Capture the cell that displays the provided text and extract its (X, Y) central coordinate. 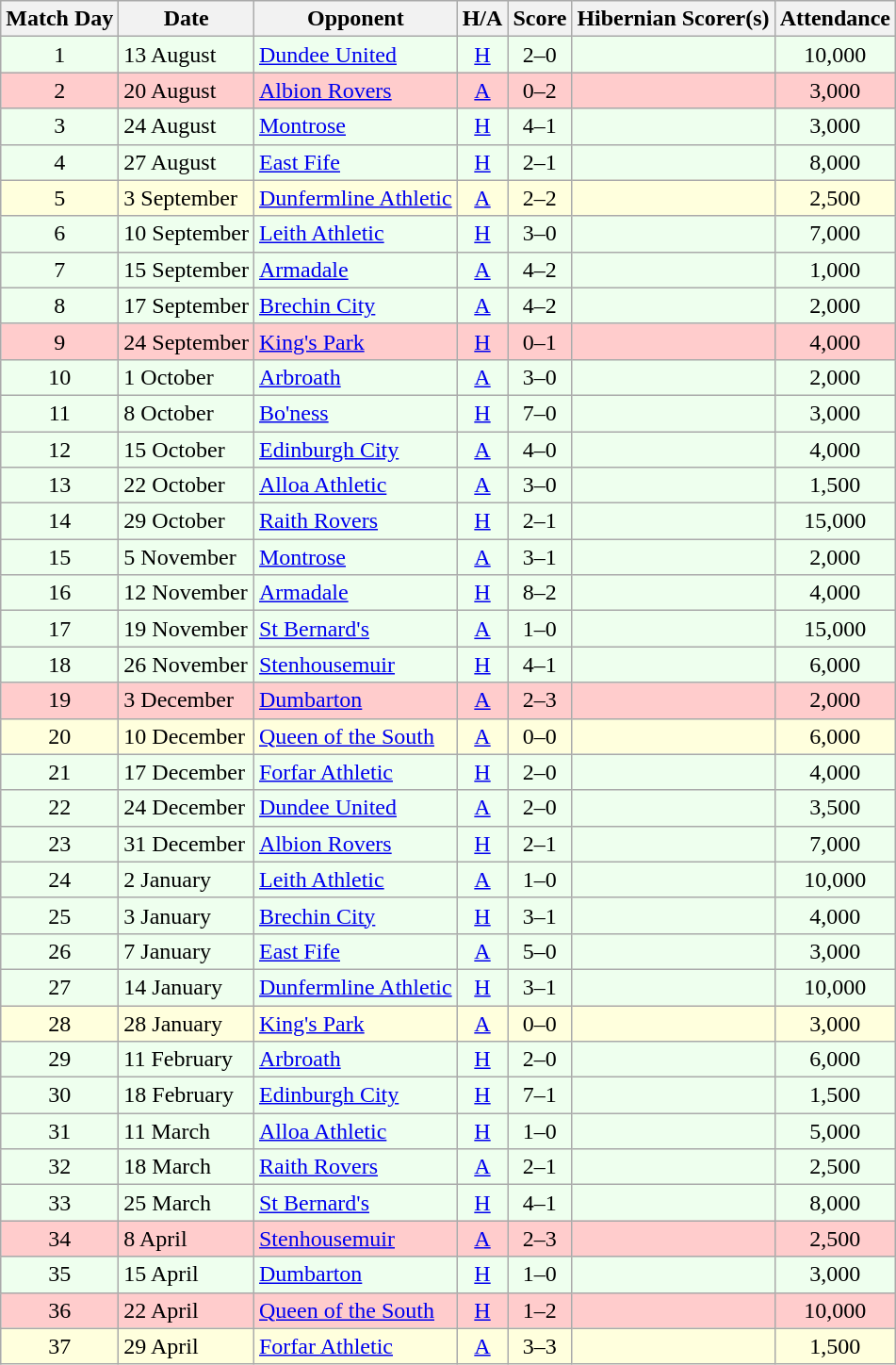
27 (60, 987)
15 September (187, 270)
37 (60, 1346)
28 January (187, 1023)
10 September (187, 234)
0–1 (540, 341)
13 August (187, 55)
7–0 (540, 413)
3 December (187, 700)
4 (60, 162)
14 January (187, 987)
Match Day (60, 19)
5,000 (835, 1131)
32 (60, 1167)
15 October (187, 450)
5 November (187, 557)
35 (60, 1275)
H/A (482, 19)
13 (60, 485)
29 (60, 1060)
2 January (187, 880)
Score (540, 19)
5 (60, 198)
8 October (187, 413)
29 April (187, 1346)
8 (60, 305)
3,500 (835, 808)
30 (60, 1095)
3–3 (540, 1346)
14 (60, 521)
2 (60, 90)
Attendance (835, 19)
31 (60, 1131)
18 (60, 665)
27 August (187, 162)
20 (60, 736)
21 (60, 772)
26 (60, 951)
33 (60, 1203)
23 (60, 844)
8–2 (540, 593)
24 December (187, 808)
3 January (187, 915)
Opponent (355, 19)
18 March (187, 1167)
34 (60, 1239)
25 March (187, 1203)
10 (60, 377)
19 November (187, 629)
12 (60, 450)
12 November (187, 593)
1 October (187, 377)
22 October (187, 485)
17 September (187, 305)
11 (60, 413)
17 (60, 629)
36 (60, 1310)
Hibernian Scorer(s) (673, 19)
5–0 (540, 951)
3 September (187, 198)
22 (60, 808)
6 (60, 234)
10 December (187, 736)
0–2 (540, 90)
25 (60, 915)
26 November (187, 665)
31 December (187, 844)
8 April (187, 1239)
19 (60, 700)
24 August (187, 126)
24 September (187, 341)
9 (60, 341)
1 (60, 55)
Date (187, 19)
7–1 (540, 1095)
4–0 (540, 450)
11 March (187, 1131)
1,000 (835, 270)
2–2 (540, 198)
11 February (187, 1060)
15 (60, 557)
1–2 (540, 1310)
29 October (187, 521)
22 April (187, 1310)
17 December (187, 772)
20 August (187, 90)
18 February (187, 1095)
15 April (187, 1275)
16 (60, 593)
7 January (187, 951)
28 (60, 1023)
3 (60, 126)
7 (60, 270)
24 (60, 880)
Bo'ness (355, 413)
